For the text-containing cell, return its midpoint in (X, Y) coordinate format. 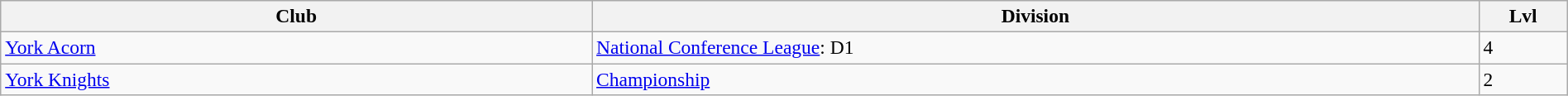
York Acorn (296, 47)
National Conference League: D1 (1035, 47)
4 (1523, 47)
Division (1035, 16)
Championship (1035, 79)
2 (1523, 79)
Lvl (1523, 16)
Club (296, 16)
York Knights (296, 79)
